Return the (x, y) coordinate for the center point of the cell that contains the specified text.  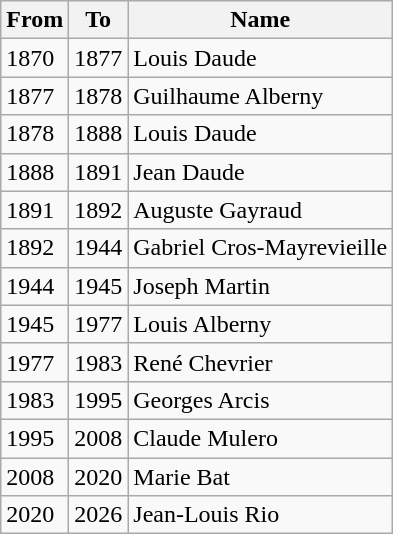
1870 (35, 58)
Name (260, 20)
Louis Alberny (260, 324)
Joseph Martin (260, 286)
Marie Bat (260, 477)
Auguste Gayraud (260, 210)
From (35, 20)
Jean-Louis Rio (260, 515)
René Chevrier (260, 362)
Jean Daude (260, 172)
Claude Mulero (260, 438)
2026 (98, 515)
Guilhaume Alberny (260, 96)
Gabriel Cros-Mayrevieille (260, 248)
To (98, 20)
Georges Arcis (260, 400)
